Detect which cell encompasses the target text, then output its (X, Y) center coordinate. 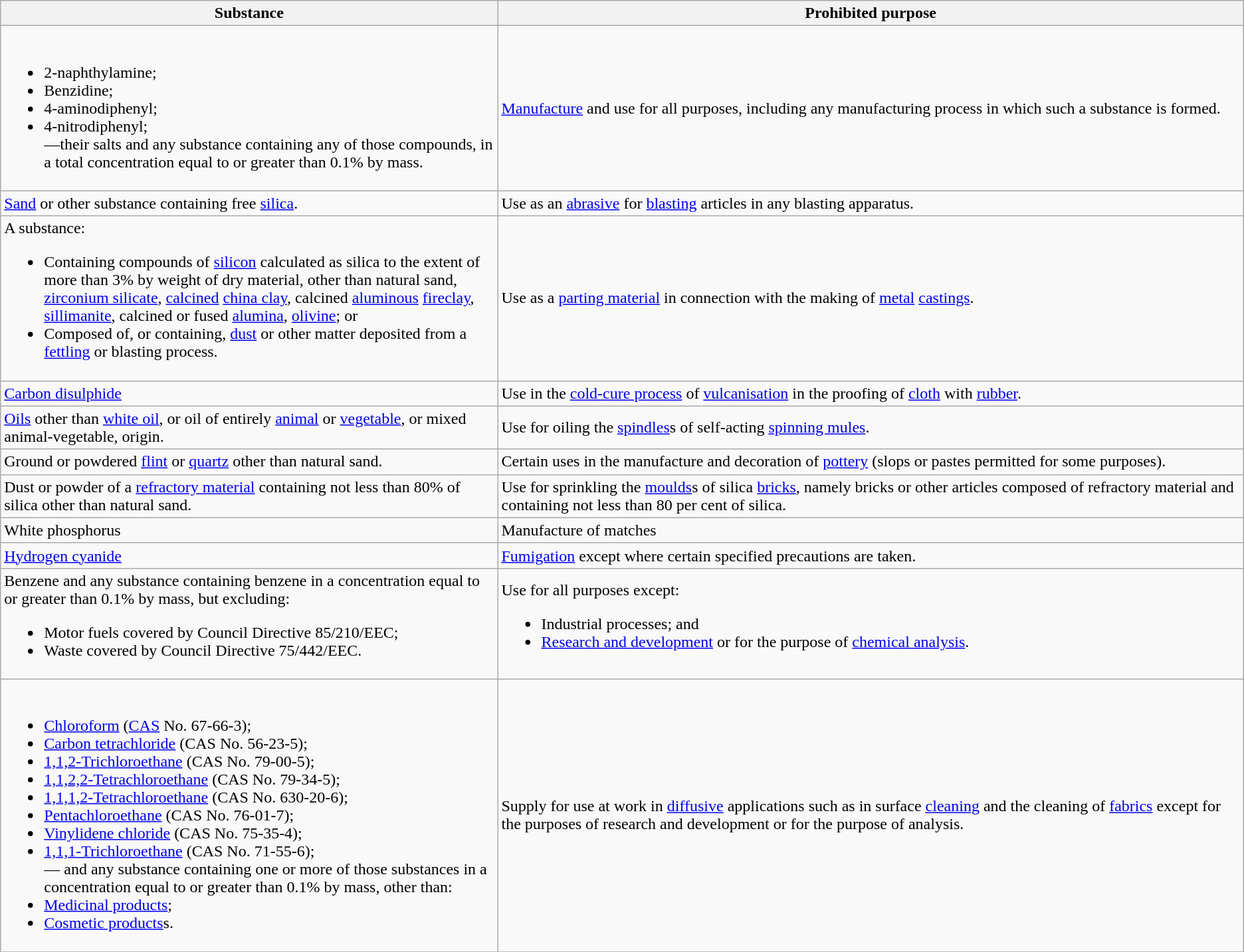
Prohibited purpose (871, 13)
Use as a parting material in connection with the making of metal castings. (871, 298)
Manufacture and use for all purposes, including any manufacturing process in which such a substance is formed. (871, 108)
Fumigation except where certain specified precautions are taken. (871, 555)
Ground or powdered flint or quartz other than natural sand. (249, 462)
Use for oiling the spindless of self-acting spinning mules. (871, 428)
Sand or other substance containing free silica. (249, 203)
Use in the cold-cure process of vulcanisation in the proofing of cloth with rubber. (871, 393)
Dust or powder of a refractory material containing not less than 80% of silica other than natural sand. (249, 496)
Hydrogen cyanide (249, 555)
Substance (249, 13)
Use as an abrasive for blasting articles in any blasting apparatus. (871, 203)
Use for all purposes except:Industrial processes; andResearch and development or for the purpose of chemical analysis. (871, 623)
White phosphorus (249, 530)
Oils other than white oil, or oil of entirely animal or vegetable, or mixed animal-vegetable, origin. (249, 428)
Carbon disulphide (249, 393)
Certain uses in the manufacture and decoration of pottery (slops or pastes permitted for some purposes). (871, 462)
Manufacture of matches (871, 530)
